From the cell containing the given text, extract its center point as [X, Y] coordinate. 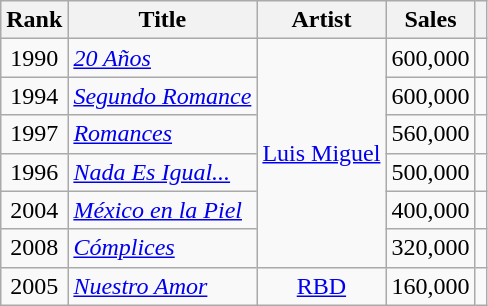
Nada Es Igual... [162, 172]
1994 [34, 96]
500,000 [430, 172]
México en la Piel [162, 210]
Artist [322, 20]
Title [162, 20]
Sales [430, 20]
1996 [34, 172]
Romances [162, 134]
320,000 [430, 248]
160,000 [430, 286]
2008 [34, 248]
Rank [34, 20]
Segundo Romance [162, 96]
Cómplices [162, 248]
RBD [322, 286]
400,000 [430, 210]
1997 [34, 134]
2005 [34, 286]
1990 [34, 58]
Luis Miguel [322, 153]
2004 [34, 210]
20 Años [162, 58]
560,000 [430, 134]
Nuestro Amor [162, 286]
